Identify which cell holds the provided text, then report its (x, y) central coordinate. 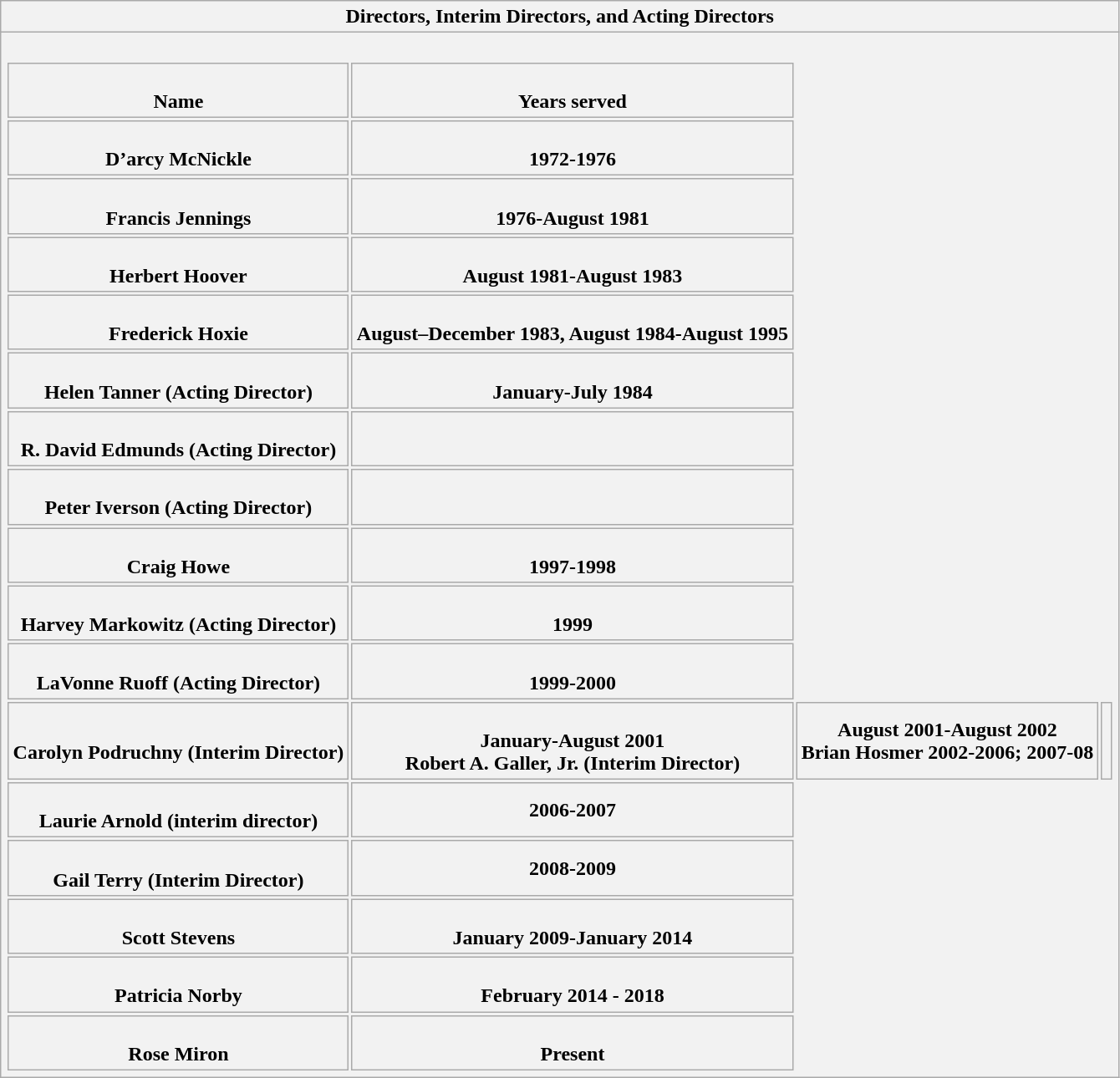
Laurie Arnold (interim director) (178, 811)
1999 (573, 613)
Years served (573, 90)
Francis Jennings (178, 206)
Harvey Markowitz (Acting Director) (178, 613)
1999-2000 (573, 672)
Present (573, 1043)
Directors, Interim Directors, and Acting Directors (560, 17)
Gail Terry (Interim Director) (178, 869)
Carolyn Podruchny (Interim Director) (178, 741)
D’arcy McNickle (178, 149)
January-July 1984 (573, 381)
January-August 2001Robert A. Galler, Jr. (Interim Director) (573, 741)
August 2001-August 2002Brian Hosmer 2002-2006; 2007-08 (947, 741)
LaVonne Ruoff (Acting Director) (178, 672)
Scott Stevens (178, 926)
1976-August 1981 (573, 206)
Patricia Norby (178, 984)
January 2009-January 2014 (573, 926)
Craig Howe (178, 555)
Herbert Hoover (178, 264)
Rose Miron (178, 1043)
R. David Edmunds (Acting Director) (178, 440)
February 2014 - 2018 (573, 984)
1972-1976 (573, 149)
2008-2009 (573, 869)
2006-2007 (573, 811)
Peter Iverson (Acting Director) (178, 496)
Helen Tanner (Acting Director) (178, 381)
Frederick Hoxie (178, 323)
August 1981-August 1983 (573, 264)
Name (178, 90)
August–December 1983, August 1984-August 1995 (573, 323)
1997-1998 (573, 555)
